Locate the cell with the specified text and output its (X, Y) center coordinate. 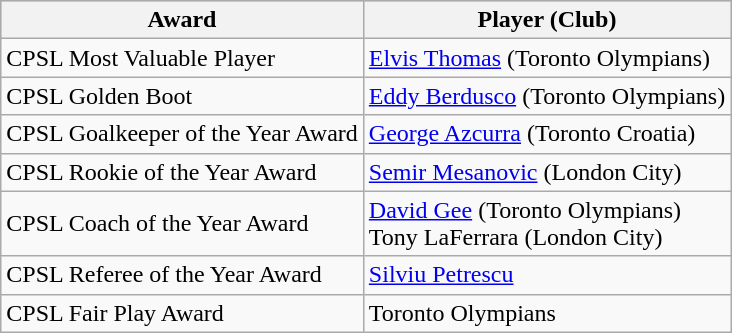
Toronto Olympians (546, 313)
Elvis Thomas (Toronto Olympians) (546, 58)
CPSL Most Valuable Player (182, 58)
Award (182, 20)
CPSL Goalkeeper of the Year Award (182, 134)
Player (Club) (546, 20)
CPSL Fair Play Award (182, 313)
CPSL Golden Boot (182, 96)
CPSL Coach of the Year Award (182, 224)
CPSL Referee of the Year Award (182, 275)
CPSL Rookie of the Year Award (182, 172)
George Azcurra (Toronto Croatia) (546, 134)
Silviu Petrescu (546, 275)
Eddy Berdusco (Toronto Olympians) (546, 96)
David Gee (Toronto Olympians) Tony LaFerrara (London City) (546, 224)
Semir Mesanovic (London City) (546, 172)
